Return the [x, y] coordinate for the center point of the cell that contains the specified text.  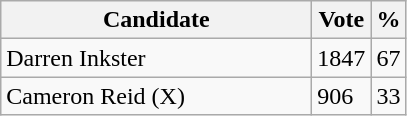
1847 [342, 58]
67 [388, 58]
906 [342, 96]
Cameron Reid (X) [156, 96]
33 [388, 96]
% [388, 20]
Vote [342, 20]
Candidate [156, 20]
Darren Inkster [156, 58]
